Capture the cell that displays the provided text and extract its [x, y] central coordinate. 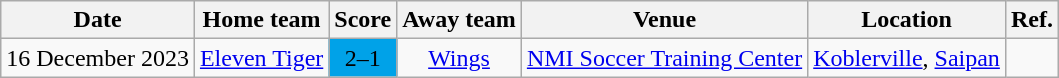
Away team [460, 20]
Koblerville, Saipan [907, 58]
NMI Soccer Training Center [664, 58]
Score [363, 20]
Venue [664, 20]
Date [98, 20]
Ref. [1032, 20]
Eleven Tiger [261, 58]
Wings [460, 58]
2–1 [363, 58]
16 December 2023 [98, 58]
Location [907, 20]
Home team [261, 20]
